Locate the cell with the specified text and output its (x, y) center coordinate. 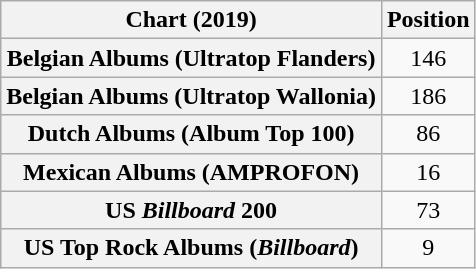
186 (428, 96)
146 (428, 58)
Position (428, 20)
86 (428, 134)
Belgian Albums (Ultratop Flanders) (192, 58)
Belgian Albums (Ultratop Wallonia) (192, 96)
Dutch Albums (Album Top 100) (192, 134)
Mexican Albums (AMPROFON) (192, 172)
US Top Rock Albums (Billboard) (192, 248)
16 (428, 172)
Chart (2019) (192, 20)
US Billboard 200 (192, 210)
73 (428, 210)
9 (428, 248)
